Detect which cell encompasses the target text, then output its [x, y] center coordinate. 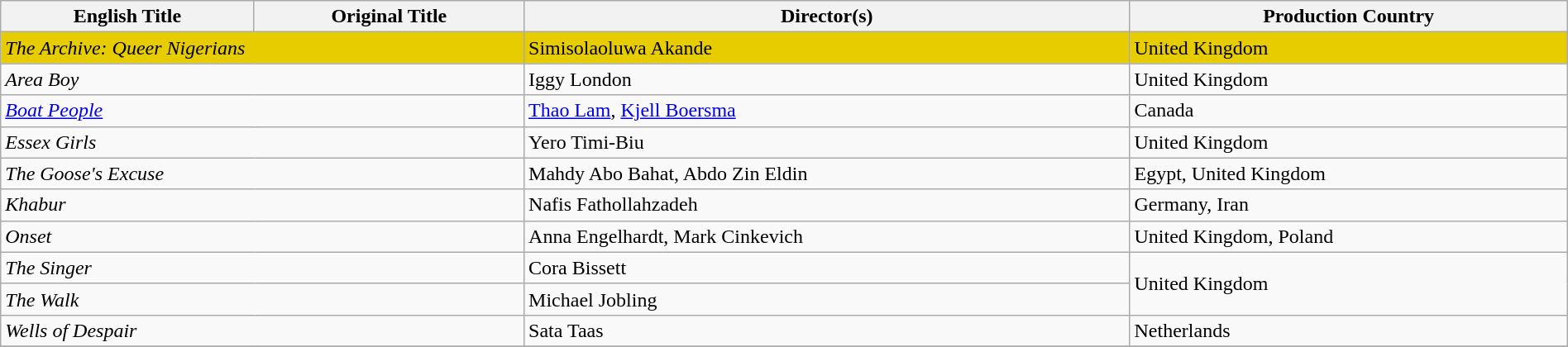
Thao Lam, Kjell Boersma [827, 111]
Sata Taas [827, 330]
United Kingdom, Poland [1348, 236]
Yero Timi-Biu [827, 142]
Original Title [389, 17]
English Title [127, 17]
Essex Girls [263, 142]
Wells of Despair [263, 330]
Simisolaoluwa Akande [827, 48]
Michael Jobling [827, 299]
The Singer [263, 268]
Onset [263, 236]
Canada [1348, 111]
Germany, Iran [1348, 205]
The Archive: Queer Nigerians [263, 48]
Mahdy Abo Bahat, Abdo Zin Eldin [827, 173]
The Goose's Excuse [263, 173]
Boat People [263, 111]
Netherlands [1348, 330]
Iggy London [827, 79]
Area Boy [263, 79]
Egypt, United Kingdom [1348, 173]
Cora Bissett [827, 268]
Director(s) [827, 17]
The Walk [263, 299]
Khabur [263, 205]
Anna Engelhardt, Mark Cinkevich [827, 236]
Production Country [1348, 17]
Nafis Fathollahzadeh [827, 205]
